From the cell containing the given text, extract its center point as (x, y) coordinate. 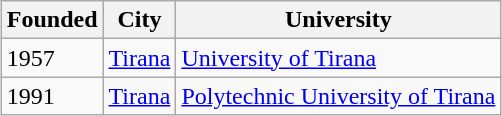
1991 (52, 96)
1957 (52, 58)
City (140, 20)
University (338, 20)
University of Tirana (338, 58)
Polytechnic University of Tirana (338, 96)
Founded (52, 20)
